Capture the cell that displays the provided text and extract its [x, y] central coordinate. 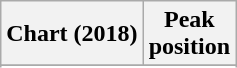
Chart (2018) [72, 34]
Peakposition [189, 34]
